Capture the cell that displays the provided text and extract its (X, Y) central coordinate. 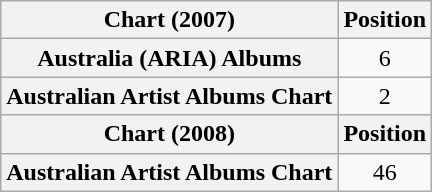
46 (385, 172)
6 (385, 58)
Chart (2007) (170, 20)
Chart (2008) (170, 134)
Australia (ARIA) Albums (170, 58)
2 (385, 96)
